Return [X, Y] of the center of cell containing provided text 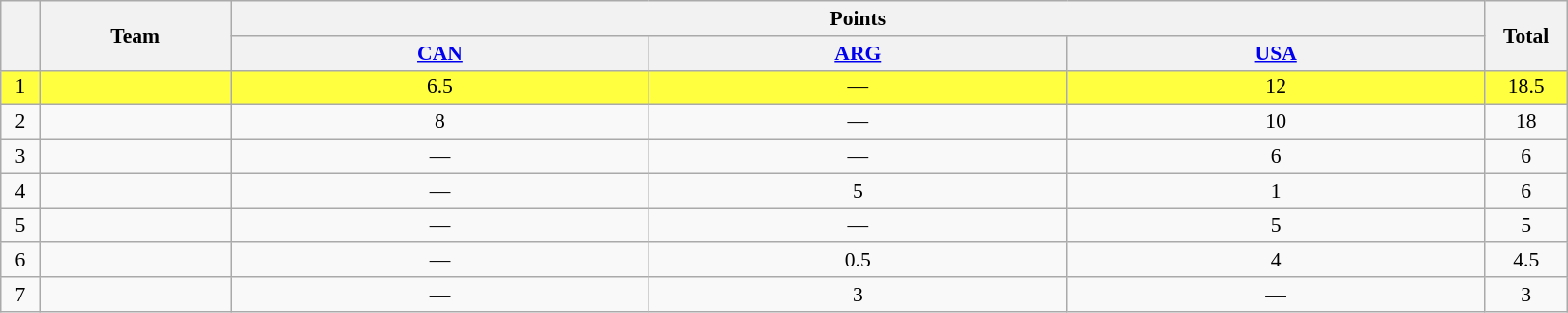
10 [1276, 122]
ARG [858, 53]
18 [1525, 122]
CAN [439, 53]
18.5 [1525, 87]
2 [20, 122]
Total [1525, 35]
Team [136, 35]
USA [1276, 53]
6.5 [439, 87]
7 [20, 295]
Points [858, 18]
0.5 [858, 261]
4.5 [1525, 261]
12 [1276, 87]
8 [439, 122]
